Detect which cell encompasses the target text, then output its [x, y] center coordinate. 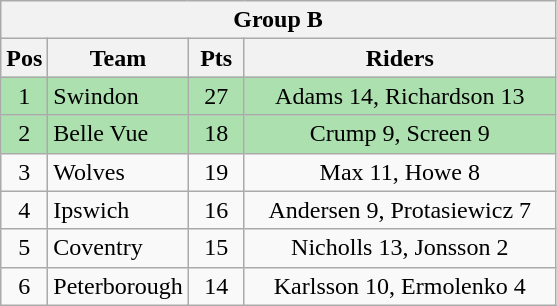
18 [216, 134]
16 [216, 210]
Peterborough [118, 286]
Adams 14, Richardson 13 [400, 96]
Ipswich [118, 210]
27 [216, 96]
Team [118, 58]
Crump 9, Screen 9 [400, 134]
3 [24, 172]
Belle Vue [118, 134]
Wolves [118, 172]
Coventry [118, 248]
4 [24, 210]
Riders [400, 58]
15 [216, 248]
Swindon [118, 96]
Pts [216, 58]
Andersen 9, Protasiewicz 7 [400, 210]
14 [216, 286]
19 [216, 172]
Pos [24, 58]
6 [24, 286]
Nicholls 13, Jonsson 2 [400, 248]
1 [24, 96]
5 [24, 248]
Max 11, Howe 8 [400, 172]
Group B [278, 20]
2 [24, 134]
Karlsson 10, Ermolenko 4 [400, 286]
